Capture the cell that displays the provided text and extract its [X, Y] central coordinate. 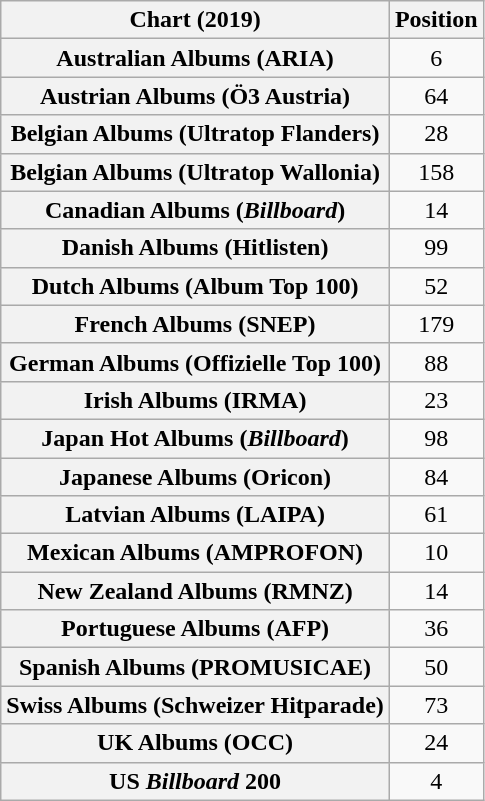
Belgian Albums (Ultratop Wallonia) [196, 172]
UK Albums (OCC) [196, 743]
24 [436, 743]
German Albums (Offizielle Top 100) [196, 362]
64 [436, 96]
99 [436, 248]
Spanish Albums (PROMUSICAE) [196, 667]
Swiss Albums (Schweizer Hitparade) [196, 705]
Portuguese Albums (AFP) [196, 629]
New Zealand Albums (RMNZ) [196, 591]
88 [436, 362]
Position [436, 20]
73 [436, 705]
Danish Albums (Hitlisten) [196, 248]
Mexican Albums (AMPROFON) [196, 553]
84 [436, 477]
23 [436, 400]
61 [436, 515]
4 [436, 781]
98 [436, 438]
Chart (2019) [196, 20]
158 [436, 172]
Latvian Albums (LAIPA) [196, 515]
French Albums (SNEP) [196, 324]
Irish Albums (IRMA) [196, 400]
Canadian Albums (Billboard) [196, 210]
52 [436, 286]
US Billboard 200 [196, 781]
Australian Albums (ARIA) [196, 58]
Japanese Albums (Oricon) [196, 477]
50 [436, 667]
Dutch Albums (Album Top 100) [196, 286]
28 [436, 134]
179 [436, 324]
6 [436, 58]
Japan Hot Albums (Billboard) [196, 438]
10 [436, 553]
36 [436, 629]
Belgian Albums (Ultratop Flanders) [196, 134]
Austrian Albums (Ö3 Austria) [196, 96]
